Pinpoint the cell where the given text exists, returning its [x, y] midpoint coordinate. 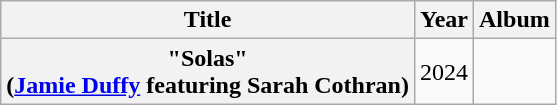
Album [515, 20]
Title [208, 20]
"Solas"(Jamie Duffy featuring Sarah Cothran) [208, 72]
2024 [444, 72]
Year [444, 20]
